Identify which cell holds the provided text, then report its (x, y) central coordinate. 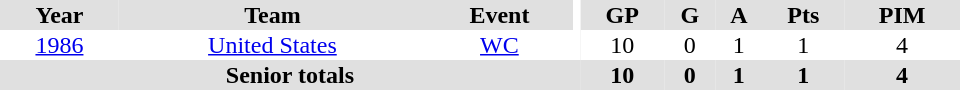
A (738, 15)
Year (60, 15)
G (690, 15)
Team (272, 15)
PIM (902, 15)
1986 (60, 45)
GP (622, 15)
United States (272, 45)
Pts (804, 15)
Event (500, 15)
WC (500, 45)
Senior totals (290, 75)
